Find where the given text appears and provide that cell's center as [x, y] coordinate. 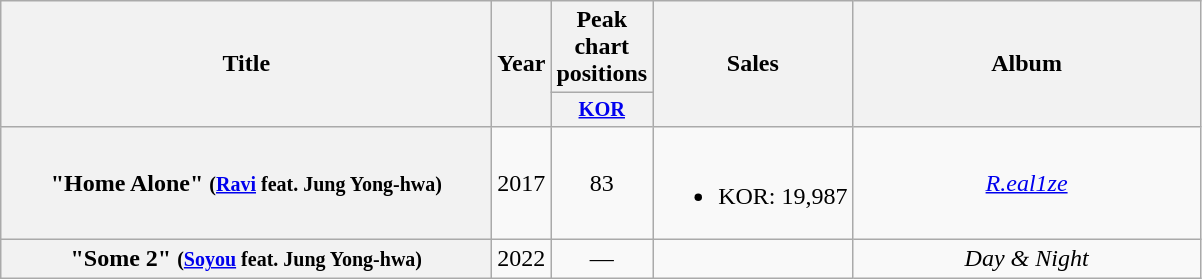
2022 [522, 259]
2017 [522, 182]
Year [522, 64]
Day & Night [1026, 259]
Peak chart positions [602, 47]
Sales [753, 64]
Title [246, 64]
KOR: 19,987 [753, 182]
"Home Alone" (Ravi feat. Jung Yong-hwa) [246, 182]
R.eal1ze [1026, 182]
83 [602, 182]
KOR [602, 110]
— [602, 259]
"Some 2" (Soyou feat. Jung Yong-hwa) [246, 259]
Album [1026, 64]
